Determine the (x, y) coordinate at the center of the cell enclosing the given text.  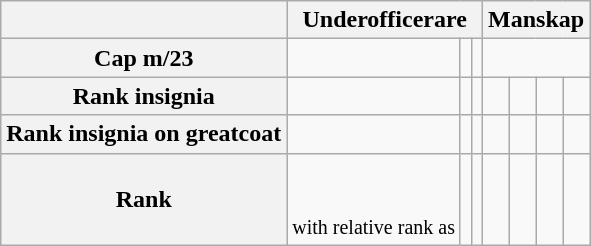
Rank (144, 199)
with relative rank as (374, 199)
Cap m/23 (144, 58)
Manskap (536, 20)
Rank insignia on greatcoat (144, 134)
Rank insignia (144, 96)
Underofficerare (385, 20)
